Output the (x, y) coordinate of the center of the cell containing the given text.  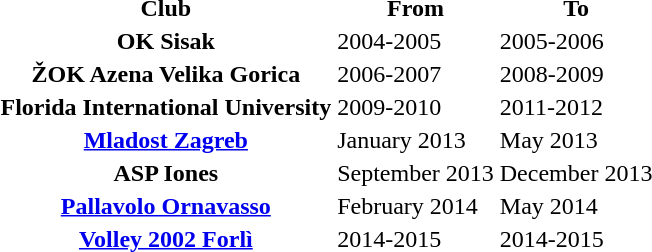
2006-2007 (416, 74)
February 2014 (416, 206)
2004-2005 (416, 41)
January 2013 (416, 140)
September 2013 (416, 173)
2009-2010 (416, 107)
